Find where the given text appears and provide that cell's center as [X, Y] coordinate. 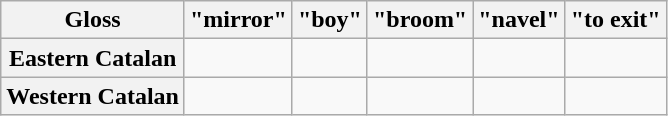
"navel" [519, 20]
Eastern Catalan [93, 58]
"boy" [330, 20]
"mirror" [238, 20]
Western Catalan [93, 96]
"broom" [420, 20]
Gloss [93, 20]
"to exit" [616, 20]
